From the cell containing the given text, extract its center point as [x, y] coordinate. 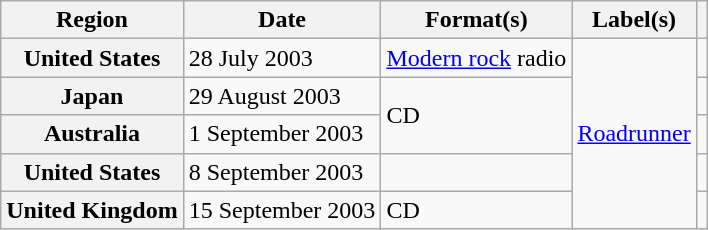
Label(s) [634, 20]
Modern rock radio [476, 58]
Japan [92, 96]
Region [92, 20]
Roadrunner [634, 134]
29 August 2003 [282, 96]
Australia [92, 134]
1 September 2003 [282, 134]
28 July 2003 [282, 58]
8 September 2003 [282, 172]
15 September 2003 [282, 210]
Date [282, 20]
Format(s) [476, 20]
United Kingdom [92, 210]
